Output the (X, Y) coordinate of the center of the cell containing the given text.  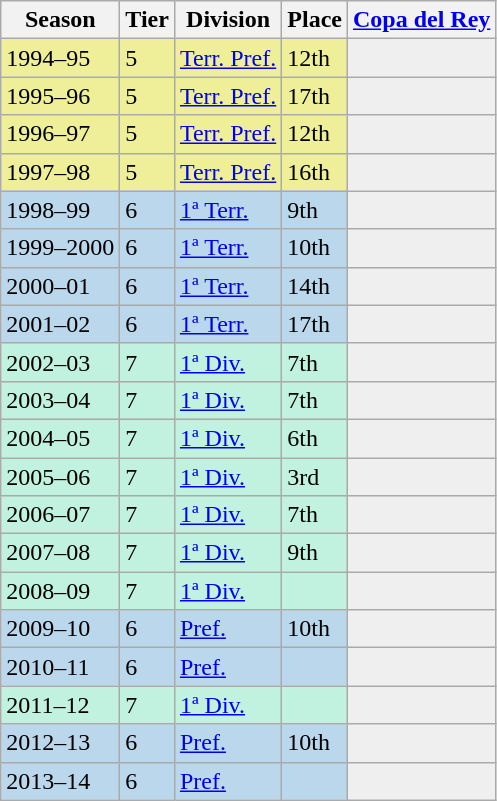
2013–14 (60, 781)
Place (315, 20)
Copa del Rey (421, 20)
Season (60, 20)
2006–07 (60, 515)
6th (315, 438)
2009–10 (60, 629)
16th (315, 172)
1999–2000 (60, 248)
1995–96 (60, 96)
3rd (315, 477)
2008–09 (60, 591)
Tier (148, 20)
1994–95 (60, 58)
1996–97 (60, 134)
2003–04 (60, 400)
1998–99 (60, 210)
14th (315, 286)
2005–06 (60, 477)
2001–02 (60, 324)
2000–01 (60, 286)
2002–03 (60, 362)
2010–11 (60, 667)
2011–12 (60, 705)
2012–13 (60, 743)
2004–05 (60, 438)
1997–98 (60, 172)
Division (228, 20)
2007–08 (60, 553)
